Return (x, y) of the center of cell containing provided text 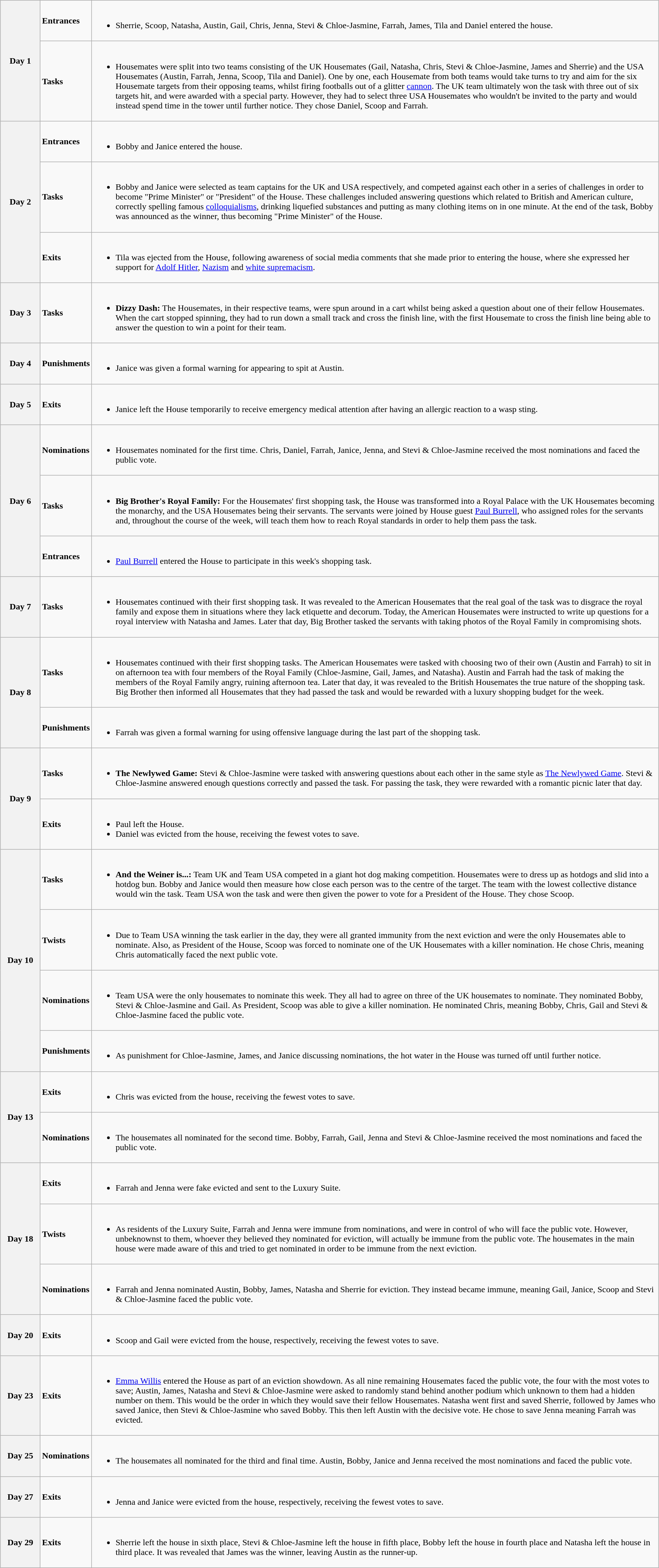
Day 4 (20, 364)
Day 8 (20, 693)
Day 27 (20, 1496)
Scoop and Gail were evicted from the house, respectively, receiving the fewest votes to save. (375, 1335)
Janice left the House temporarily to receive emergency medical attention after having an allergic reaction to a wasp sting. (375, 404)
Janice was given a formal warning for appearing to spit at Austin. (375, 364)
Day 23 (20, 1395)
Day 9 (20, 799)
Day 3 (20, 313)
Sherrie, Scoop, Natasha, Austin, Gail, Chris, Jenna, Stevi & Chloe-Jasmine, Farrah, James, Tila and Daniel entered the house. (375, 21)
Jenna and Janice were evicted from the house, respectively, receiving the fewest votes to save. (375, 1496)
Day 5 (20, 404)
Day 18 (20, 1239)
Paul left the House.Daniel was evicted from the house, receiving the fewest votes to save. (375, 824)
Day 2 (20, 202)
Day 10 (20, 960)
Bobby and Janice entered the house. (375, 142)
Chris was evicted from the house, receiving the fewest votes to save. (375, 1092)
Farrah and Jenna were fake evicted and sent to the Luxury Suite. (375, 1183)
Day 29 (20, 1543)
Paul Burrell entered the House to participate in this week's shopping task. (375, 556)
Day 20 (20, 1335)
Day 6 (20, 501)
Day 1 (20, 61)
Farrah was given a formal warning for using offensive language during the last part of the shopping task. (375, 728)
Day 13 (20, 1117)
Day 25 (20, 1456)
The housemates all nominated for the third and final time. Austin, Bobby, Janice and Jenna received the most nominations and faced the public vote. (375, 1456)
As punishment for Chloe-Jasmine, James, and Janice discussing nominations, the hot water in the House was turned off until further notice. (375, 1051)
Day 7 (20, 607)
